Return the (x, y) coordinate for the center point of the cell that contains the specified text.  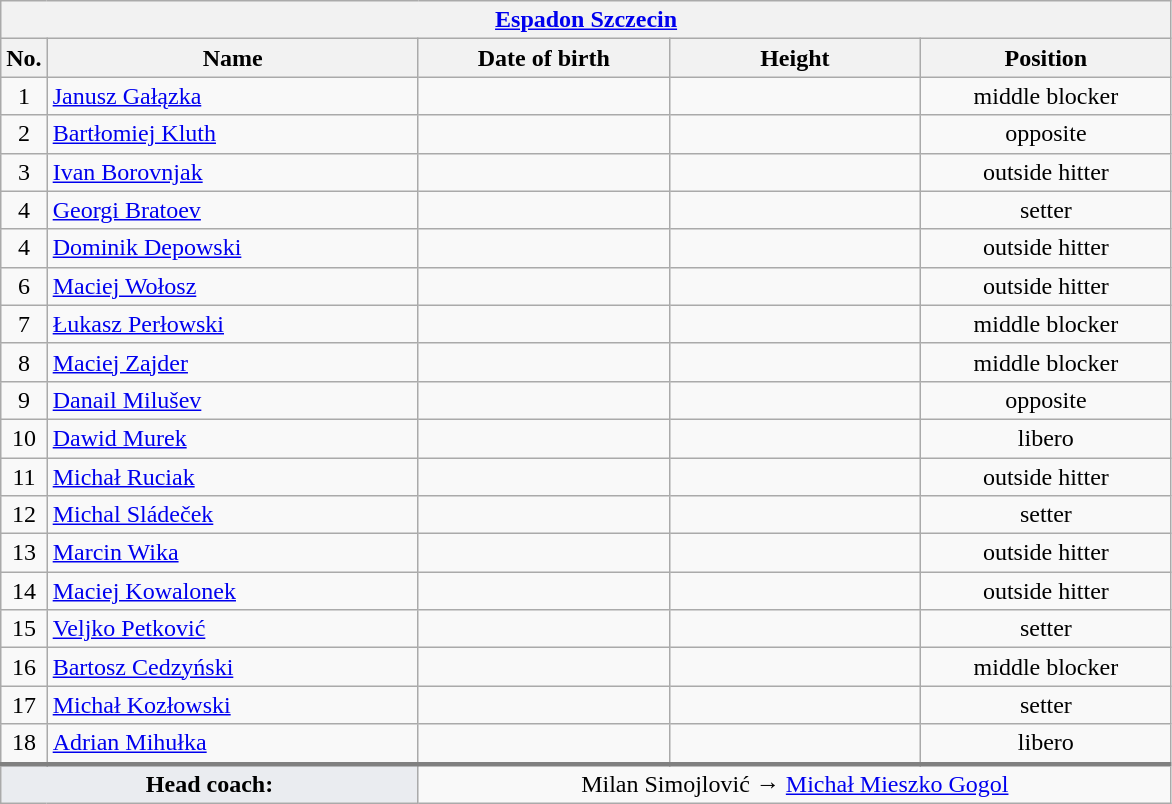
Dawid Murek (232, 438)
Espadon Szczecin (586, 20)
No. (24, 58)
Veljko Petković (232, 629)
Michał Ruciak (232, 477)
Bartosz Cedzyński (232, 667)
Ivan Borovnjak (232, 172)
6 (24, 286)
18 (24, 744)
Łukasz Perłowski (232, 324)
Adrian Mihułka (232, 744)
16 (24, 667)
Janusz Gałązka (232, 96)
7 (24, 324)
1 (24, 96)
Height (794, 58)
Maciej Wołosz (232, 286)
Danail Milušev (232, 400)
Name (232, 58)
2 (24, 134)
Date of birth (544, 58)
Position (1046, 58)
12 (24, 515)
Head coach: (210, 784)
Maciej Kowalonek (232, 591)
Michał Kozłowski (232, 705)
Bartłomiej Kluth (232, 134)
15 (24, 629)
Maciej Zajder (232, 362)
8 (24, 362)
11 (24, 477)
17 (24, 705)
Georgi Bratoev (232, 210)
Milan Simojlović → Michał Mieszko Gogol (794, 784)
9 (24, 400)
13 (24, 553)
Marcin Wika (232, 553)
Dominik Depowski (232, 248)
Michal Sládeček (232, 515)
3 (24, 172)
14 (24, 591)
10 (24, 438)
